Scan for the cell matching the given text and deliver its (x, y) coordinate at center. 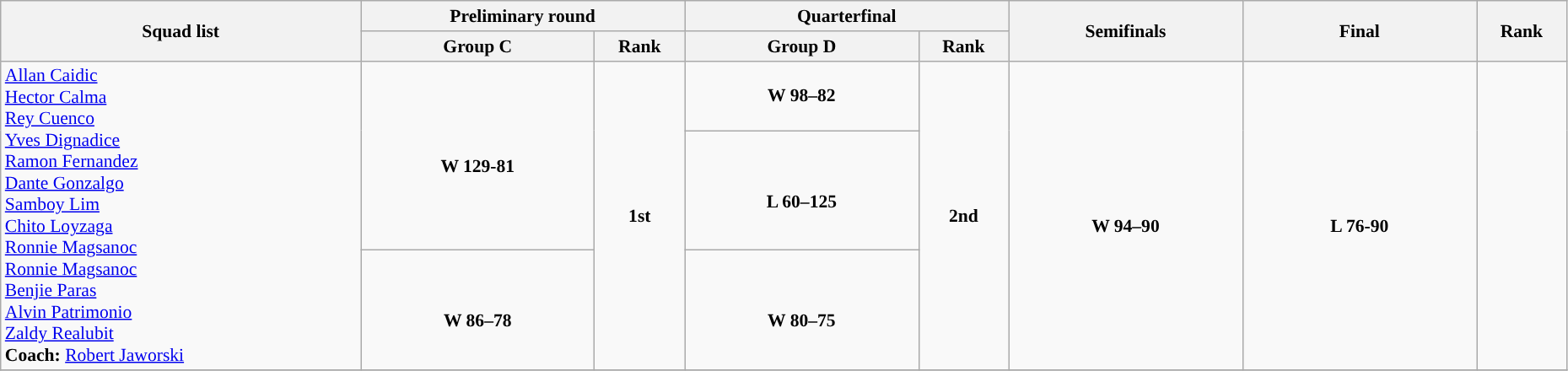
W 98–82 (801, 96)
W 94–90 (1125, 216)
Preliminary round (523, 16)
Group C (477, 46)
Semifinals (1125, 30)
Group D (801, 46)
L 60–125 (801, 191)
Final (1360, 30)
2nd (963, 216)
W 129-81 (477, 155)
L 76-90 (1360, 216)
1st (639, 216)
W 86–78 (477, 310)
Squad list (181, 30)
Quarterfinal (847, 16)
W 80–75 (801, 310)
